Identify which cell holds the provided text, then report its (x, y) central coordinate. 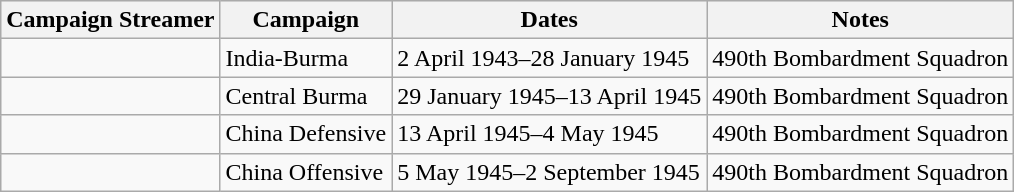
China Offensive (306, 172)
Campaign (306, 20)
Central Burma (306, 96)
29 January 1945–13 April 1945 (550, 96)
Dates (550, 20)
China Defensive (306, 134)
13 April 1945–4 May 1945 (550, 134)
Campaign Streamer (110, 20)
2 April 1943–28 January 1945 (550, 58)
India-Burma (306, 58)
Notes (860, 20)
5 May 1945–2 September 1945 (550, 172)
